Search for the cell housing the specified text and yield its [x, y] center coordinate. 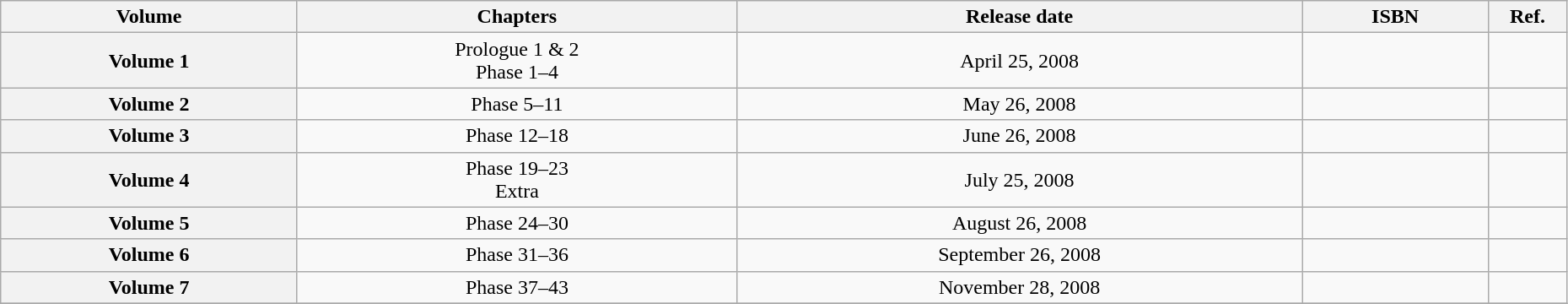
Prologue 1 & 2Phase 1–4 [516, 61]
September 26, 2008 [1019, 255]
Chapters [516, 17]
Volume 7 [149, 287]
Volume 4 [149, 179]
Phase 31–36 [516, 255]
Phase 12–18 [516, 136]
Phase 19–23Extra [516, 179]
Phase 5–11 [516, 104]
August 26, 2008 [1019, 223]
Phase 37–43 [516, 287]
April 25, 2008 [1019, 61]
Volume [149, 17]
Volume 3 [149, 136]
November 28, 2008 [1019, 287]
Volume 1 [149, 61]
Volume 2 [149, 104]
June 26, 2008 [1019, 136]
July 25, 2008 [1019, 179]
Volume 5 [149, 223]
Ref. [1528, 17]
May 26, 2008 [1019, 104]
Release date [1019, 17]
ISBN [1395, 17]
Volume 6 [149, 255]
Phase 24–30 [516, 223]
